Return (X, Y) of the center of cell containing provided text 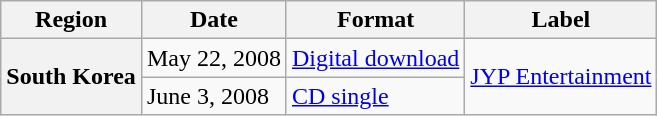
JYP Entertainment (561, 77)
Digital download (375, 58)
Region (72, 20)
June 3, 2008 (214, 96)
May 22, 2008 (214, 58)
Format (375, 20)
CD single (375, 96)
Date (214, 20)
South Korea (72, 77)
Label (561, 20)
